Capture the cell that displays the provided text and extract its (X, Y) central coordinate. 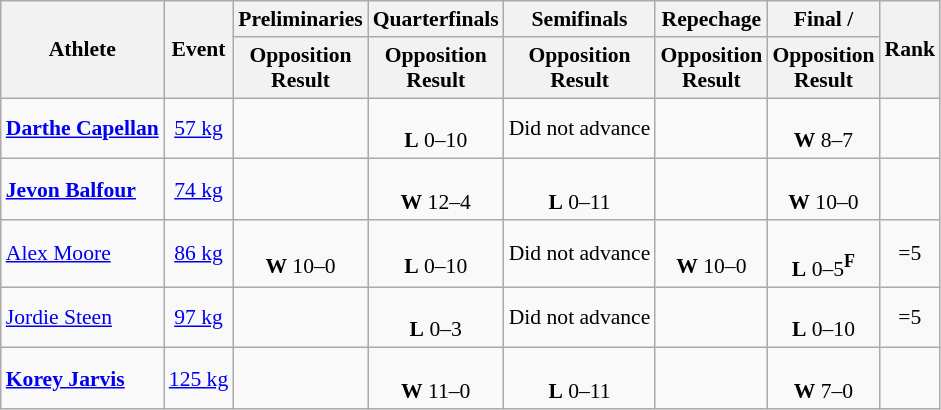
W 7–0 (823, 378)
Repechage (711, 19)
Athlete (82, 50)
W 8–7 (823, 128)
Alex Moore (82, 254)
L 0–5F (823, 254)
Quarterfinals (436, 19)
57 kg (198, 128)
Jevon Balfour (82, 190)
Preliminaries (300, 19)
Semifinals (580, 19)
W 12–4 (436, 190)
97 kg (198, 318)
74 kg (198, 190)
W 11–0 (436, 378)
86 kg (198, 254)
L 0–3 (436, 318)
Rank (910, 50)
Event (198, 50)
Korey Jarvis (82, 378)
Final / (823, 19)
125 kg (198, 378)
Darthe Capellan (82, 128)
Jordie Steen (82, 318)
